Scan for the cell matching the given text and deliver its [x, y] coordinate at center. 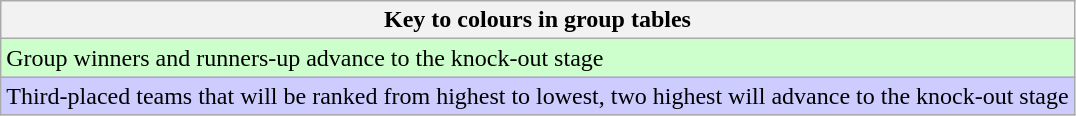
Third-placed teams that will be ranked from highest to lowest, two highest will advance to the knock-out stage [538, 96]
Group winners and runners-up advance to the knock-out stage [538, 58]
Key to colours in group tables [538, 20]
